Output the [X, Y] coordinate of the center of the cell containing the given text.  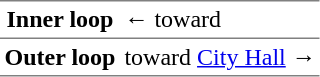
toward City Hall → [220, 57]
Inner loop [60, 20]
← toward [220, 20]
Outer loop [60, 57]
